Search for the cell housing the specified text and yield its [x, y] center coordinate. 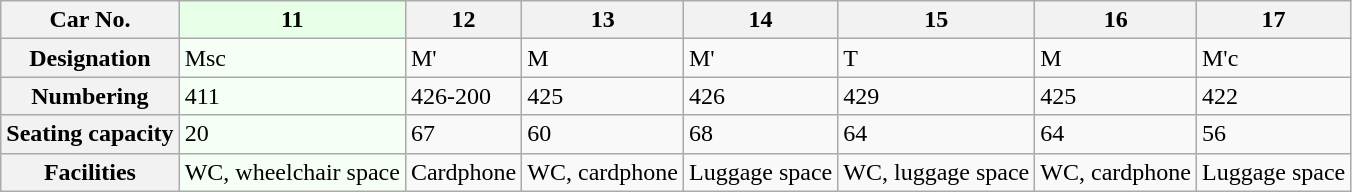
Cardphone [463, 172]
15 [936, 20]
Seating capacity [90, 134]
M'c [1273, 58]
14 [760, 20]
422 [1273, 96]
Facilities [90, 172]
T [936, 58]
426-200 [463, 96]
426 [760, 96]
20 [292, 134]
429 [936, 96]
411 [292, 96]
Numbering [90, 96]
Car No. [90, 20]
13 [603, 20]
16 [1116, 20]
12 [463, 20]
60 [603, 134]
17 [1273, 20]
68 [760, 134]
11 [292, 20]
56 [1273, 134]
WC, luggage space [936, 172]
WC, wheelchair space [292, 172]
Designation [90, 58]
67 [463, 134]
Msc [292, 58]
